Detect which cell encompasses the target text, then output its (X, Y) center coordinate. 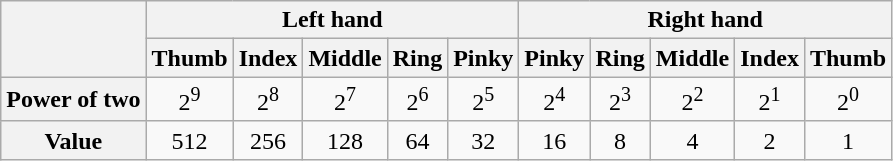
128 (345, 140)
32 (484, 140)
21 (770, 100)
2 (770, 140)
20 (848, 100)
512 (190, 140)
Value (74, 140)
26 (417, 100)
256 (268, 140)
Right hand (706, 20)
24 (554, 100)
Power of two (74, 100)
28 (268, 100)
Left hand (332, 20)
1 (848, 140)
4 (692, 140)
29 (190, 100)
27 (345, 100)
22 (692, 100)
64 (417, 140)
23 (620, 100)
8 (620, 140)
25 (484, 100)
16 (554, 140)
